Identify which cell holds the provided text, then report its [X, Y] central coordinate. 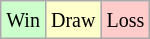
Win [24, 20]
Draw [72, 20]
Loss [126, 20]
